Return [X, Y] of the center of cell containing provided text 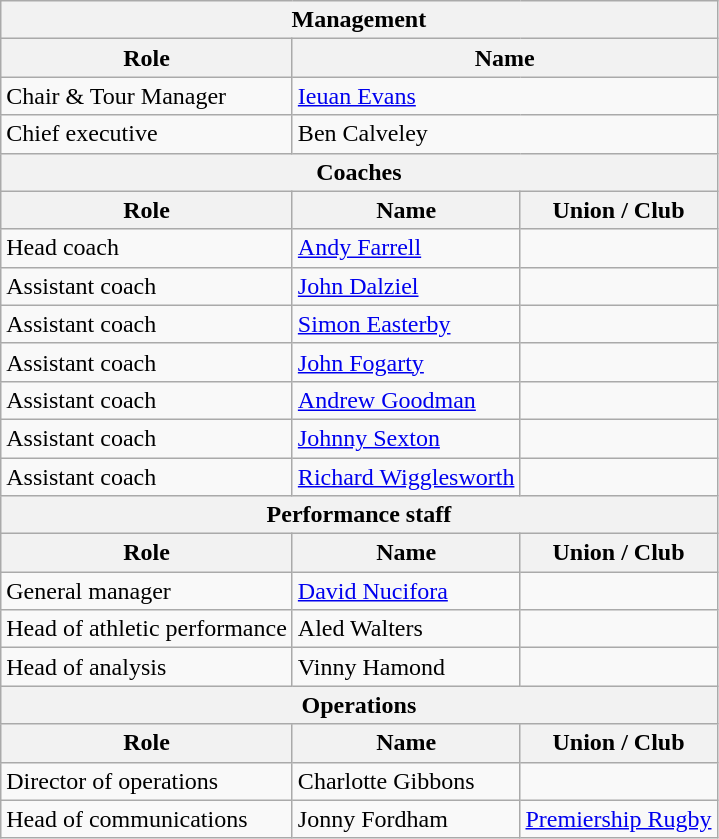
Performance staff [359, 515]
Management [359, 20]
Charlotte Gibbons [406, 781]
Chief executive [147, 134]
Andrew Goodman [406, 400]
John Dalziel [406, 286]
Vinny Hamond [406, 667]
Richard Wigglesworth [406, 477]
Simon Easterby [406, 324]
Head of analysis [147, 667]
Jonny Fordham [406, 819]
David Nucifora [406, 591]
Director of operations [147, 781]
Chair & Tour Manager [147, 96]
Andy Farrell [406, 248]
Premiership Rugby [618, 819]
Ben Calveley [504, 134]
Head of athletic performance [147, 629]
Ieuan Evans [504, 96]
Johnny Sexton [406, 438]
Coaches [359, 172]
Head coach [147, 248]
John Fogarty [406, 362]
General manager [147, 591]
Operations [359, 705]
Aled Walters [406, 629]
Head of communications [147, 819]
